Scan for the cell matching the given text and deliver its [X, Y] coordinate at center. 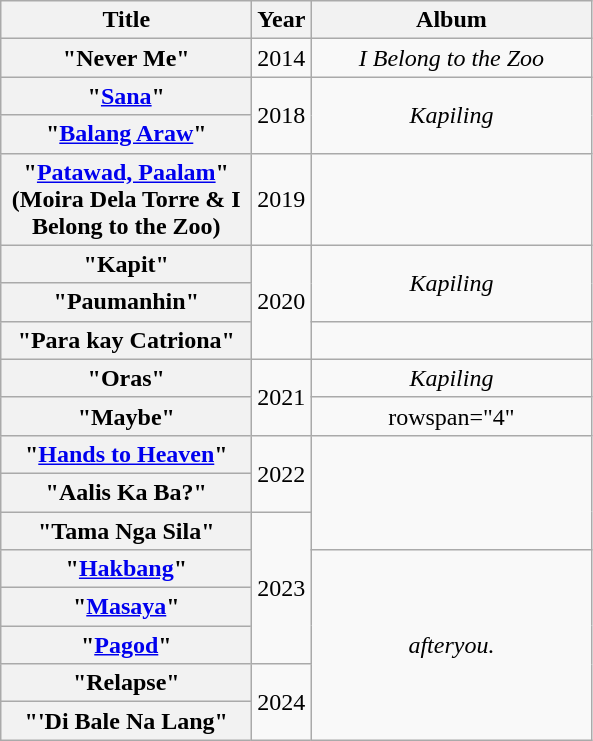
2021 [282, 397]
Album [452, 20]
afteryou. [452, 645]
2019 [282, 199]
"Hands to Heaven" [126, 454]
"Maybe" [126, 416]
"Oras" [126, 378]
"Relapse" [126, 683]
"Paumanhin" [126, 302]
2023 [282, 588]
"Aalis Ka Ba?" [126, 492]
"Patawad, Paalam"(Moira Dela Torre & I Belong to the Zoo) [126, 199]
2014 [282, 58]
"Balang Araw" [126, 134]
"Sana" [126, 96]
"Tama Nga Sila" [126, 531]
2024 [282, 702]
"Pagod" [126, 645]
"Hakbang" [126, 569]
rowspan="4" [452, 416]
2018 [282, 115]
"Para kay Catriona" [126, 340]
2020 [282, 302]
"Kapit" [126, 264]
Year [282, 20]
I Belong to the Zoo [452, 58]
"Masaya" [126, 607]
2022 [282, 473]
Title [126, 20]
"'Di Bale Na Lang" [126, 721]
"Never Me" [126, 58]
